Find where the given text appears and provide that cell's center as [X, Y] coordinate. 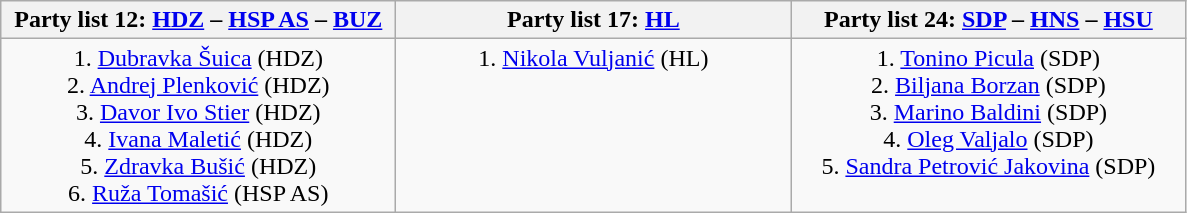
Party list 24: SDP – HNS – HSU [988, 20]
1. Dubravka Šuica (HDZ)2. Andrej Plenković (HDZ)3. Davor Ivo Stier (HDZ)4. Ivana Maletić (HDZ)5. Zdravka Bušić (HDZ)6. Ruža Tomašić (HSP AS) [198, 126]
Party list 12: HDZ – HSP AS – BUZ [198, 20]
1. Tonino Picula (SDP)2. Biljana Borzan (SDP)3. Marino Baldini (SDP)4. Oleg Valjalo (SDP) 5. Sandra Petrović Jakovina (SDP) [988, 126]
1. Nikola Vuljanić (HL) [594, 126]
Party list 17: HL [594, 20]
